Identify which cell holds the provided text, then report its [x, y] central coordinate. 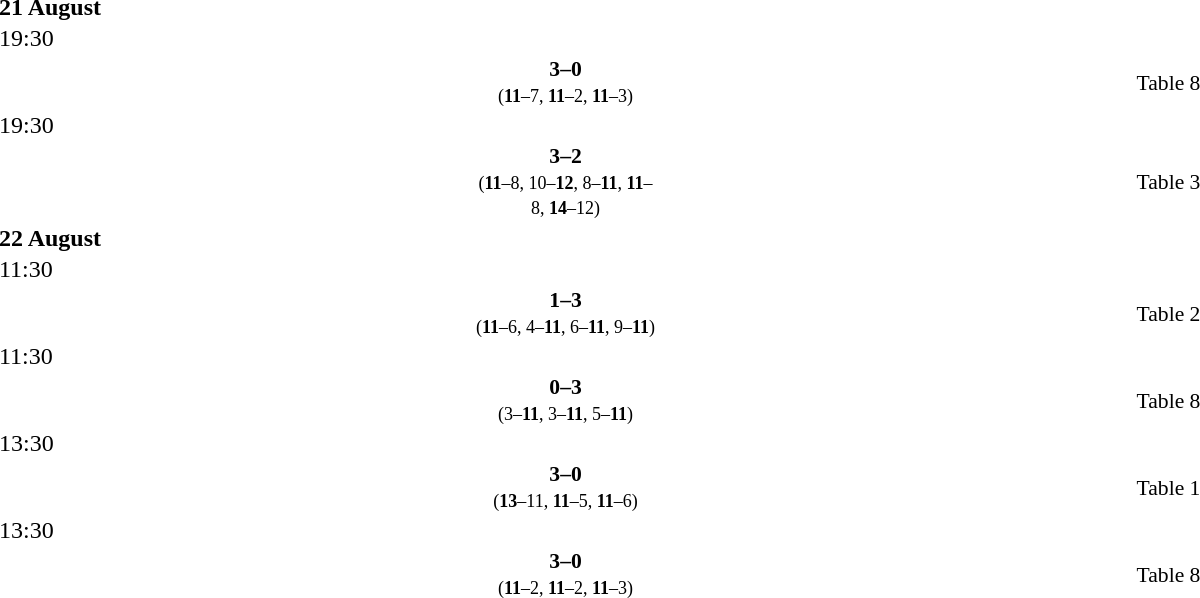
3–0 (11–7, 11–2, 11–3) [566, 82]
3–0 (13–11, 11–5, 11–6) [566, 487]
1–3 (11–6, 4–11, 6–11, 9–11) [566, 313]
0–3 (3–11, 3–11, 5–11) [566, 400]
3–2 (11–8, 10–12, 8–11, 11–8, 14–12) [566, 182]
